From the cell containing the given text, extract its center point as [x, y] coordinate. 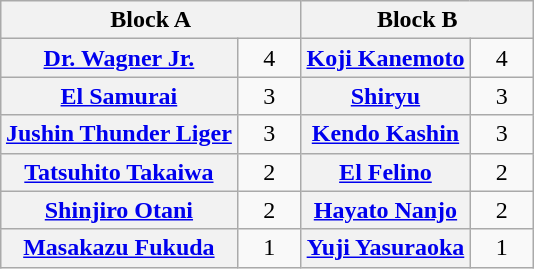
Block B [418, 20]
El Samurai [118, 96]
Koji Kanemoto [386, 58]
Block A [150, 20]
Shinjiro Otani [118, 210]
Jushin Thunder Liger [118, 134]
Hayato Nanjo [386, 210]
Dr. Wagner Jr. [118, 58]
Shiryu [386, 96]
Kendo Kashin [386, 134]
Tatsuhito Takaiwa [118, 172]
Yuji Yasuraoka [386, 248]
Masakazu Fukuda [118, 248]
El Felino [386, 172]
